Identify which cell holds the provided text, then report its (x, y) central coordinate. 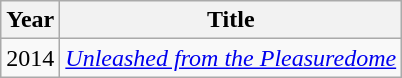
Title (231, 20)
Unleashed from the Pleasuredome (231, 58)
2014 (30, 58)
Year (30, 20)
